Capture the cell that displays the provided text and extract its (x, y) central coordinate. 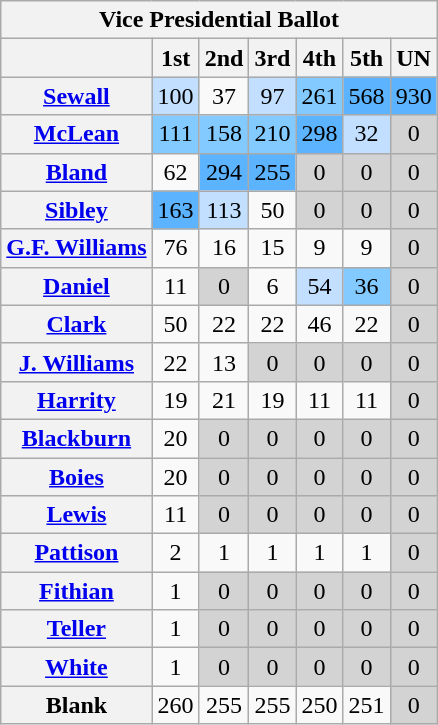
Vice Presidential Ballot (219, 20)
36 (366, 286)
Harrity (76, 400)
Clark (76, 324)
UN (414, 58)
158 (224, 134)
Daniel (76, 286)
21 (224, 400)
Sewall (76, 96)
McLean (76, 134)
251 (366, 705)
16 (224, 248)
15 (272, 248)
32 (366, 134)
Bland (76, 172)
2nd (224, 58)
4th (320, 58)
G.F. Williams (76, 248)
76 (176, 248)
6 (272, 286)
113 (224, 210)
37 (224, 96)
930 (414, 96)
260 (176, 705)
J. Williams (76, 362)
294 (224, 172)
261 (320, 96)
1st (176, 58)
163 (176, 210)
210 (272, 134)
Sibley (76, 210)
250 (320, 705)
100 (176, 96)
46 (320, 324)
Pattison (76, 553)
Fithian (76, 591)
Teller (76, 629)
2 (176, 553)
White (76, 667)
97 (272, 96)
Boies (76, 477)
568 (366, 96)
Blank (76, 705)
298 (320, 134)
13 (224, 362)
62 (176, 172)
111 (176, 134)
Lewis (76, 515)
54 (320, 286)
3rd (272, 58)
Blackburn (76, 438)
5th (366, 58)
